Detect which cell encompasses the target text, then output its (X, Y) center coordinate. 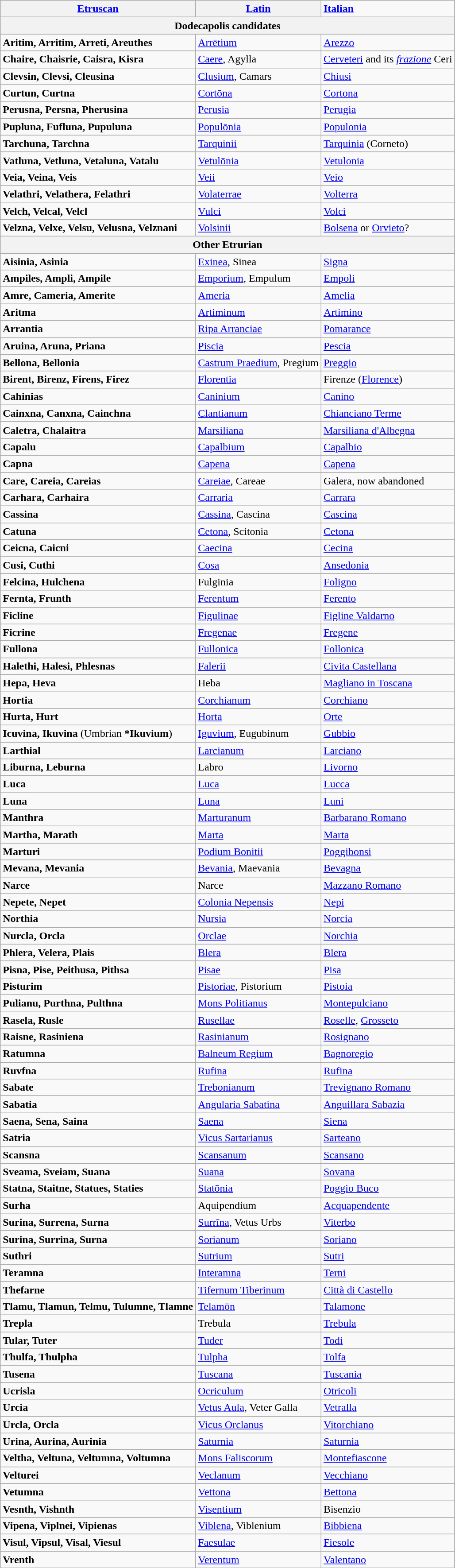
Populōnia (258, 127)
Cetona (388, 531)
Aquipendium (258, 1205)
Ripa Arranciae (258, 329)
Manthra (98, 818)
Nursia (258, 919)
Signa (388, 262)
Marsiliana (258, 430)
Amre, Cameria, Amerite (98, 295)
Veltha, Veltuna, Veltumna, Voltumna (98, 1458)
Hepa, Heva (98, 683)
Fregene (388, 632)
Populonia (388, 127)
Carraria (258, 498)
Iguvium, Eugubinum (258, 733)
Velathri, Velathera, Felathri (98, 194)
Caletra, Chalaitra (98, 430)
Carrara (388, 498)
Other Etrurian (227, 245)
Velturei (98, 1475)
Acquapendente (388, 1205)
Arrantia (98, 329)
Urina, Aurina, Aurinia (98, 1441)
Mevana, Mevania (98, 868)
Ansedonia (388, 565)
Norcia (388, 919)
Mons Politianus (258, 1003)
Fullonica (258, 649)
Tarquinia (Corneto) (388, 143)
Podium Bonitii (258, 852)
Corchiano (388, 700)
Verentum (258, 1559)
Hurta, Hurt (98, 716)
Pupluna, Fufluna, Pupuluna (98, 127)
Soriano (388, 1239)
Vicus Sartarianus (258, 1138)
Hortia (98, 700)
Statōnia (258, 1189)
Aritim, Arritim, Arreti, Areuthes (98, 43)
Talamone (388, 1307)
Follonica (388, 649)
Felcina, Hulchena (98, 582)
Clantianum (258, 413)
Larthial (98, 751)
Ocriculum (258, 1391)
Ficrine (98, 632)
Veclanum (258, 1475)
Poggibonsi (388, 852)
Aisinia, Asinia (98, 262)
Sutri (388, 1256)
Scansano (388, 1155)
Carhara, Carhaira (98, 498)
Perugia (388, 110)
Bisenzio (388, 1509)
Terni (388, 1273)
Cusi, Cuthi (98, 565)
Exinea, Sinea (258, 262)
Capalbium (258, 447)
Volterra (388, 194)
Caninium (258, 396)
Thulfa, Thulpha (98, 1357)
Figline Valdarno (388, 616)
Faesulae (258, 1542)
Urcla, Orcla (98, 1425)
Fregenae (258, 632)
Volsinii (258, 228)
Tuscana (258, 1374)
Preggio (388, 363)
Vetralla (388, 1408)
Tuscania (388, 1374)
Luni (388, 801)
Norchia (388, 936)
Dodecapolis candidates (227, 26)
Sarteano (388, 1138)
Statna, Staitne, Statues, Staties (98, 1189)
Ampiles, Ampli, Ampile (98, 279)
Pescia (388, 346)
Fullona (98, 649)
Trebonianum (258, 1088)
Rasela, Rusle (98, 1020)
Corchianum (258, 700)
Montefiascone (388, 1458)
Amelia (388, 295)
Todi (388, 1340)
Chianciano Terme (388, 413)
Vecchiano (388, 1475)
Saena, Sena, Saina (98, 1121)
Bagnoregio (388, 1054)
Veia, Veina, Veis (98, 177)
Aritma (98, 312)
Nurcla, Orcla (98, 936)
Ruvfna (98, 1071)
Viterbo (388, 1222)
Roselle, Grosseto (388, 1020)
Marturi (98, 852)
Cortona (388, 93)
Rasinianum (258, 1037)
Capalu (98, 447)
Poggio Buco (388, 1189)
Liburna, Leburna (98, 767)
Firenze (Florence) (388, 379)
Interamna (258, 1273)
Cassina (98, 515)
Cortōna (258, 93)
Cosa (258, 565)
Livorno (388, 767)
Visul, Vipsul, Visal, Viesul (98, 1542)
Emporium, Empulum (258, 279)
Clusium, Camars (258, 76)
Ceicna, Caicni (98, 548)
Clevsin, Clevsi, Cleusina (98, 76)
Cahinias (98, 396)
Cetona, Scitonia (258, 531)
Vulci (258, 211)
Bolsena or Orvieto? (388, 228)
Sutrium (258, 1256)
Vetulonia (388, 160)
Galera, now abandoned (388, 480)
Care, Careia, Careias (98, 480)
Bettona (388, 1492)
Velch, Velcal, Velcl (98, 211)
Italian (388, 9)
Cascina (388, 515)
Pisa (388, 969)
Cerveteri and its frazione Ceri (388, 59)
Tifernum Tiberinum (258, 1290)
Urcia (98, 1408)
Capna (98, 464)
Vrenth (98, 1559)
Ratumna (98, 1054)
Chiusi (388, 76)
Northia (98, 919)
Caecina (258, 548)
Vatluna, Vetluna, Vetaluna, Vatalu (98, 160)
Tuder (258, 1340)
Vetumna (98, 1492)
Volaterrae (258, 194)
Sabate (98, 1088)
Teramna (98, 1273)
Vipena, Viplnei, Vipienas (98, 1525)
Pistoia (388, 986)
Cainxna, Canxna, Cainchna (98, 413)
Surina, Surrina, Surna (98, 1239)
Anguillara Sabazia (388, 1104)
Sovana (388, 1172)
Sveama, Sveiam, Suana (98, 1172)
Civita Castellana (388, 666)
Falerii (258, 666)
Figulinae (258, 616)
Orclae (258, 936)
Vesnth, Vishnth (98, 1509)
Ferentum (258, 599)
Horta (258, 716)
Arezzo (388, 43)
Heba (258, 683)
Phlera, Velera, Plais (98, 952)
Otricoli (388, 1391)
Aruina, Aruna, Priana (98, 346)
Surha (98, 1205)
Canino (388, 396)
Pulianu, Purthna, Pulthna (98, 1003)
Mons Faliscorum (258, 1458)
Città di Castello (388, 1290)
Suana (258, 1172)
Ucrisla (98, 1391)
Trepla (98, 1324)
Chaire, Chaisrie, Caisra, Kisra (98, 59)
Nepi (388, 902)
Velzna, Velxe, Velsu, Velusna, Velznani (98, 228)
Tolfa (388, 1357)
Angularia Sabatina (258, 1104)
Viblena, Viblenium (258, 1525)
Fulginia (258, 582)
Vetus Aula, Veter Galla (258, 1408)
Rusellae (258, 1020)
Careiae, Careae (258, 480)
Fiesole (388, 1542)
Marturanum (258, 818)
Vicus Orclanus (258, 1425)
Pisna, Pise, Peithusa, Pithsa (98, 969)
Orte (388, 716)
Suthri (98, 1256)
Capalbio (388, 447)
Montepulciano (388, 1003)
Tusena (98, 1374)
Tular, Tuter (98, 1340)
Ferento (388, 599)
Magliano in Toscana (388, 683)
Veii (258, 177)
Latin (258, 9)
Halethi, Halesi, Phlesnas (98, 666)
Lucca (388, 784)
Etruscan (98, 9)
Catuna (98, 531)
Pisturim (98, 986)
Perusia (258, 110)
Pistoriae, Pistorium (258, 986)
Fernta, Frunth (98, 599)
Saena (258, 1121)
Cecina (388, 548)
Marsiliana d'Albegna (388, 430)
Tulpha (258, 1357)
Ameria (258, 295)
Tlamu, Tlamun, Telmu, Tulumne, Tlamne (98, 1307)
Thefarne (98, 1290)
Sabatia (98, 1104)
Curtun, Curtna (98, 93)
Visentium (258, 1509)
Telamōn (258, 1307)
Artimino (388, 312)
Castrum Praedium, Pregium (258, 363)
Veio (388, 177)
Colonia Nepensis (258, 902)
Bellona, Bellonia (98, 363)
Vettona (258, 1492)
Cassina, Cascina (258, 515)
Tarquinii (258, 143)
Rosignano (388, 1037)
Bibbiena (388, 1525)
Bevania, Maevania (258, 868)
Scansanum (258, 1155)
Artiminum (258, 312)
Satria (98, 1138)
Siena (388, 1121)
Piscia (258, 346)
Caere, Agylla (258, 59)
Bevagna (388, 868)
Ficline (98, 616)
Perusna, Persna, Pherusina (98, 110)
Surina, Surrena, Surna (98, 1222)
Arrētium (258, 43)
Icuvina, Ikuvina (Umbrian *Ikuvium) (98, 733)
Sorianum (258, 1239)
Balneum Regium (258, 1054)
Scansna (98, 1155)
Trevignano Romano (388, 1088)
Larciano (388, 751)
Volci (388, 211)
Vetulōnia (258, 160)
Tarchuna, Tarchna (98, 143)
Gubbio (388, 733)
Vitorchiano (388, 1425)
Larcianum (258, 751)
Labro (258, 767)
Barbarano Romano (388, 818)
Pisae (258, 969)
Nepete, Nepet (98, 902)
Valentano (388, 1559)
Raisne, Rasiniena (98, 1037)
Florentia (258, 379)
Mazzano Romano (388, 885)
Birent, Birenz, Firens, Firez (98, 379)
Pomarance (388, 329)
Empoli (388, 279)
Surrīna, Vetus Urbs (258, 1222)
Foligno (388, 582)
Martha, Marath (98, 835)
